Return [X, Y] of the center of cell containing provided text 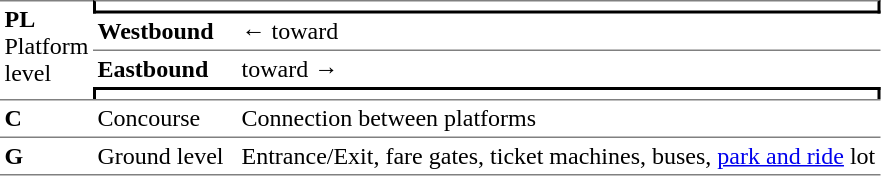
Connection between platforms [558, 118]
← toward [558, 33]
Eastbound [165, 69]
PL Platform level [46, 50]
toward → [558, 69]
C [46, 118]
Westbound [165, 33]
Concourse [165, 118]
Ground level [165, 156]
Entrance/Exit, fare gates, ticket machines, buses, park and ride lot [558, 156]
G [46, 156]
